Detect which cell encompasses the target text, then output its [X, Y] center coordinate. 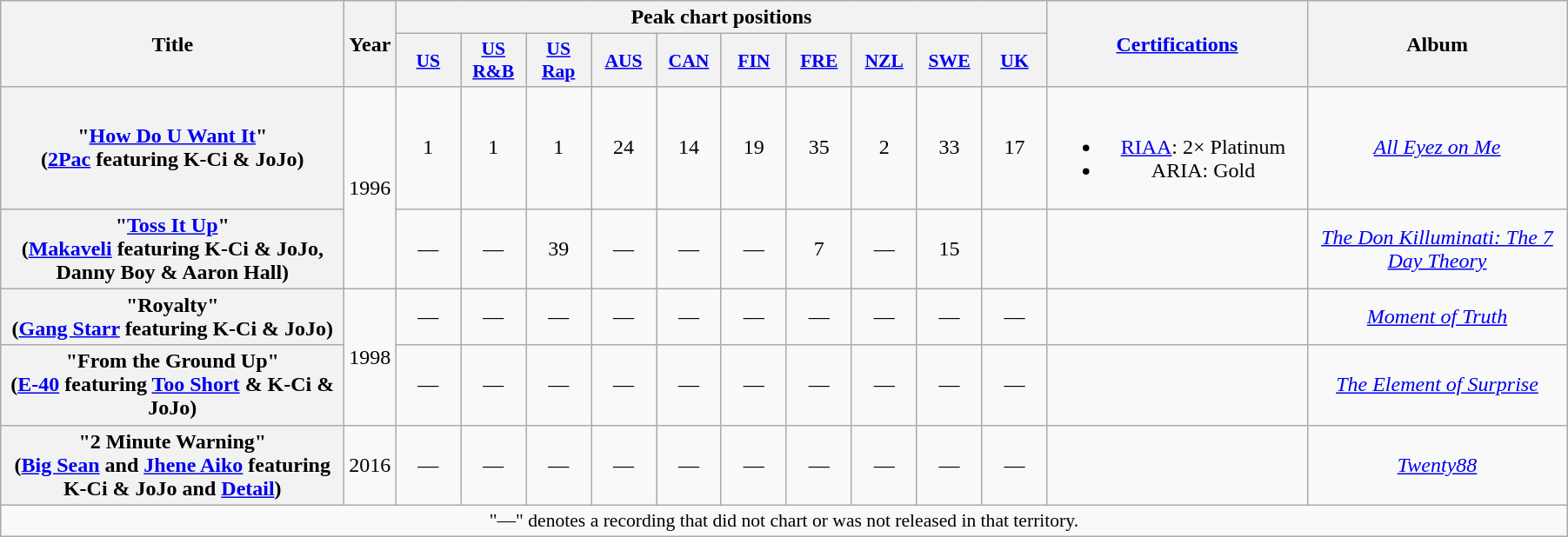
US [428, 61]
"—" denotes a recording that did not chart or was not released in that territory. [784, 520]
"How Do U Want It"(2Pac featuring K-Ci & JoJo) [172, 148]
19 [753, 148]
24 [624, 148]
FRE [819, 61]
US Rap [558, 61]
Year [370, 43]
"Royalty"(Gang Starr featuring K-Ci & JoJo) [172, 316]
Peak chart positions [722, 17]
All Eyez on Me [1437, 148]
Moment of Truth [1437, 316]
Title [172, 43]
"From the Ground Up"(E-40 featuring Too Short & K-Ci & JoJo) [172, 385]
AUS [624, 61]
2016 [370, 465]
"2 Minute Warning"(Big Sean and Jhene Aiko featuring K-Ci & JoJo and Detail) [172, 465]
UK [1014, 61]
14 [689, 148]
15 [950, 249]
"Toss It Up"(Makaveli featuring K-Ci & JoJo, Danny Boy & Aaron Hall) [172, 249]
7 [819, 249]
The Don Killuminati: The 7 Day Theory [1437, 249]
2 [884, 148]
35 [819, 148]
NZL [884, 61]
17 [1014, 148]
39 [558, 249]
FIN [753, 61]
33 [950, 148]
1996 [370, 188]
RIAA: 2× PlatinumARIA: Gold [1178, 148]
CAN [689, 61]
Album [1437, 43]
Certifications [1178, 43]
US R&B [494, 61]
1998 [370, 356]
Twenty88 [1437, 465]
SWE [950, 61]
The Element of Surprise [1437, 385]
